Output the (X, Y) coordinate of the center of the cell containing the given text.  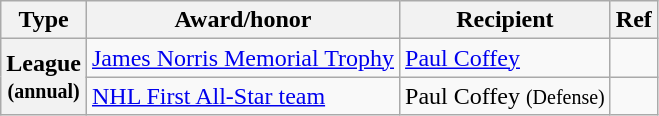
Recipient (506, 20)
Award/honor (242, 20)
Type (44, 20)
NHL First All-Star team (242, 96)
Paul Coffey (Defense) (506, 96)
League(annual) (44, 77)
Paul Coffey (506, 58)
James Norris Memorial Trophy (242, 58)
Ref (634, 20)
